Pinpoint the cell where the given text exists, returning its [X, Y] midpoint coordinate. 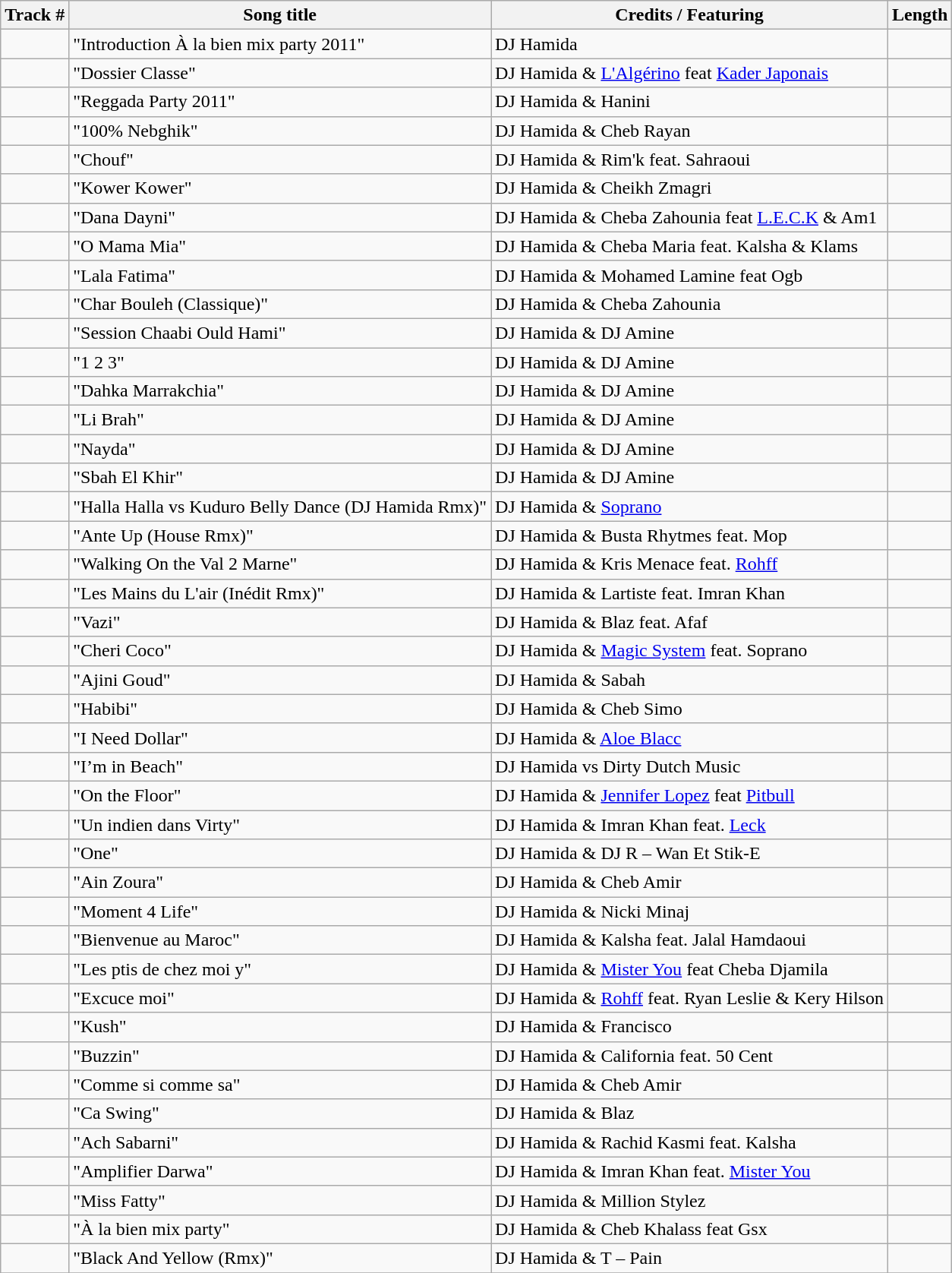
"One" [280, 854]
DJ Hamida & Kalsha feat. Jalal Hamdaoui [689, 940]
DJ Hamida & Magic System feat. Soprano [689, 651]
"Black And Yellow (Rmx)" [280, 1258]
"I Need Dollar" [280, 738]
DJ Hamida & DJ R – Wan Et Stik-E [689, 854]
"Kower Kower" [280, 188]
DJ Hamida & California feat. 50 Cent [689, 1056]
Track # [35, 15]
"Miss Fatty" [280, 1200]
"Les ptis de chez moi y" [280, 969]
"On the Floor" [280, 795]
DJ Hamida & Cheb Simo [689, 709]
DJ Hamida & Soprano [689, 507]
"Ajini Goud" [280, 680]
"Char Bouleh (Classique)" [280, 304]
"Comme si comme sa" [280, 1085]
"Walking On the Val 2 Marne" [280, 564]
"Ain Zoura" [280, 883]
DJ Hamida & T – Pain [689, 1258]
"Cheri Coco" [280, 651]
"Lala Fatima" [280, 275]
DJ Hamida & Cheba Zahounia feat L.E.C.K & Am1 [689, 217]
"Kush" [280, 1027]
DJ Hamida & Nicki Minaj [689, 911]
DJ Hamida & Cheb Rayan [689, 131]
"Habibi" [280, 709]
"Dahka Marrakchia" [280, 391]
"Nayda" [280, 449]
"Introduction À la bien mix party 2011" [280, 44]
"Amplifier Darwa" [280, 1171]
"I’m in Beach" [280, 766]
"Chouf" [280, 160]
"O Mama Mia" [280, 246]
DJ Hamida & Million Stylez [689, 1200]
DJ Hamida & Mister You feat Cheba Djamila [689, 969]
"Session Chaabi Ould Hami" [280, 333]
"Sbah El Khir" [280, 478]
DJ Hamida vs Dirty Dutch Music [689, 766]
"Moment 4 Life" [280, 911]
"Halla Halla vs Kuduro Belly Dance (DJ Hamida Rmx)" [280, 507]
DJ Hamida & Blaz [689, 1113]
"Ca Swing" [280, 1113]
"Un indien dans Virty" [280, 824]
DJ Hamida & Francisco [689, 1027]
DJ Hamida & Sabah [689, 680]
"Li Brah" [280, 420]
"Reggada Party 2011" [280, 102]
"Les Mains du L'air (Inédit Rmx)" [280, 593]
DJ Hamida & Cheba Zahounia [689, 304]
DJ Hamida & L'Algérino feat Kader Japonais [689, 73]
"Bienvenue au Maroc" [280, 940]
"100% Nebghik" [280, 131]
DJ Hamida & Cheba Maria feat. Kalsha & Klams [689, 246]
DJ Hamida & Imran Khan feat. Leck [689, 824]
"À la bien mix party" [280, 1229]
DJ Hamida & Hanini [689, 102]
Length [919, 15]
"Excuce moi" [280, 998]
"Dossier Classe" [280, 73]
"1 2 3" [280, 362]
DJ Hamida & Rohff feat. Ryan Leslie & Kery Hilson [689, 998]
DJ Hamida [689, 44]
"Ach Sabarni" [280, 1142]
DJ Hamida & Rachid Kasmi feat. Kalsha [689, 1142]
"Dana Dayni" [280, 217]
"Buzzin" [280, 1056]
DJ Hamida & Mohamed Lamine feat Ogb [689, 275]
DJ Hamida & Aloe Blacc [689, 738]
DJ Hamida & Rim'k feat. Sahraoui [689, 160]
DJ Hamida & Jennifer Lopez feat Pitbull [689, 795]
DJ Hamida & Kris Menace feat. Rohff [689, 564]
DJ Hamida & Cheikh Zmagri [689, 188]
DJ Hamida & Busta Rhytmes feat. Mop [689, 535]
DJ Hamida & Blaz feat. Afaf [689, 622]
"Vazi" [280, 622]
DJ Hamida & Cheb Khalass feat Gsx [689, 1229]
DJ Hamida & Imran Khan feat. Mister You [689, 1171]
Credits / Featuring [689, 15]
"Ante Up (House Rmx)" [280, 535]
DJ Hamida & Lartiste feat. Imran Khan [689, 593]
Song title [280, 15]
